Return the [x, y] coordinate for the center point of the cell that contains the specified text.  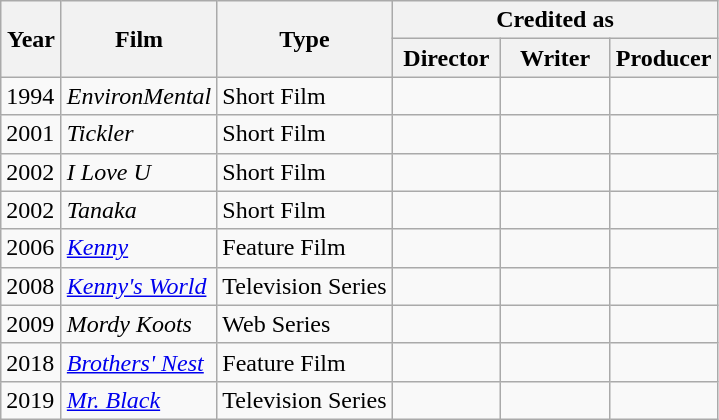
Producer [664, 58]
Film [138, 39]
Type [304, 39]
Kenny [138, 248]
2009 [32, 324]
Mordy Koots [138, 324]
Credited as [555, 20]
2006 [32, 248]
Kenny's World [138, 286]
Brothers' Nest [138, 362]
2008 [32, 286]
1994 [32, 96]
2001 [32, 134]
2018 [32, 362]
Writer [556, 58]
Tickler [138, 134]
2019 [32, 400]
Tanaka [138, 210]
I Love U [138, 172]
EnvironMental [138, 96]
Director [446, 58]
Web Series [304, 324]
Year [32, 39]
Mr. Black [138, 400]
